Identify which cell holds the provided text, then report its (X, Y) central coordinate. 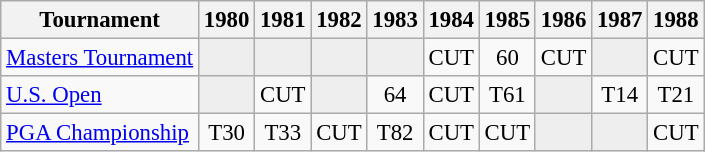
T33 (283, 133)
1983 (395, 20)
1980 (227, 20)
T21 (676, 95)
1986 (563, 20)
64 (395, 95)
1984 (451, 20)
T82 (395, 133)
60 (507, 58)
U.S. Open (100, 95)
T14 (620, 95)
1981 (283, 20)
1988 (676, 20)
T30 (227, 133)
T61 (507, 95)
PGA Championship (100, 133)
1987 (620, 20)
1982 (339, 20)
Masters Tournament (100, 58)
1985 (507, 20)
Tournament (100, 20)
